Pinpoint the cell where the given text exists, returning its (x, y) midpoint coordinate. 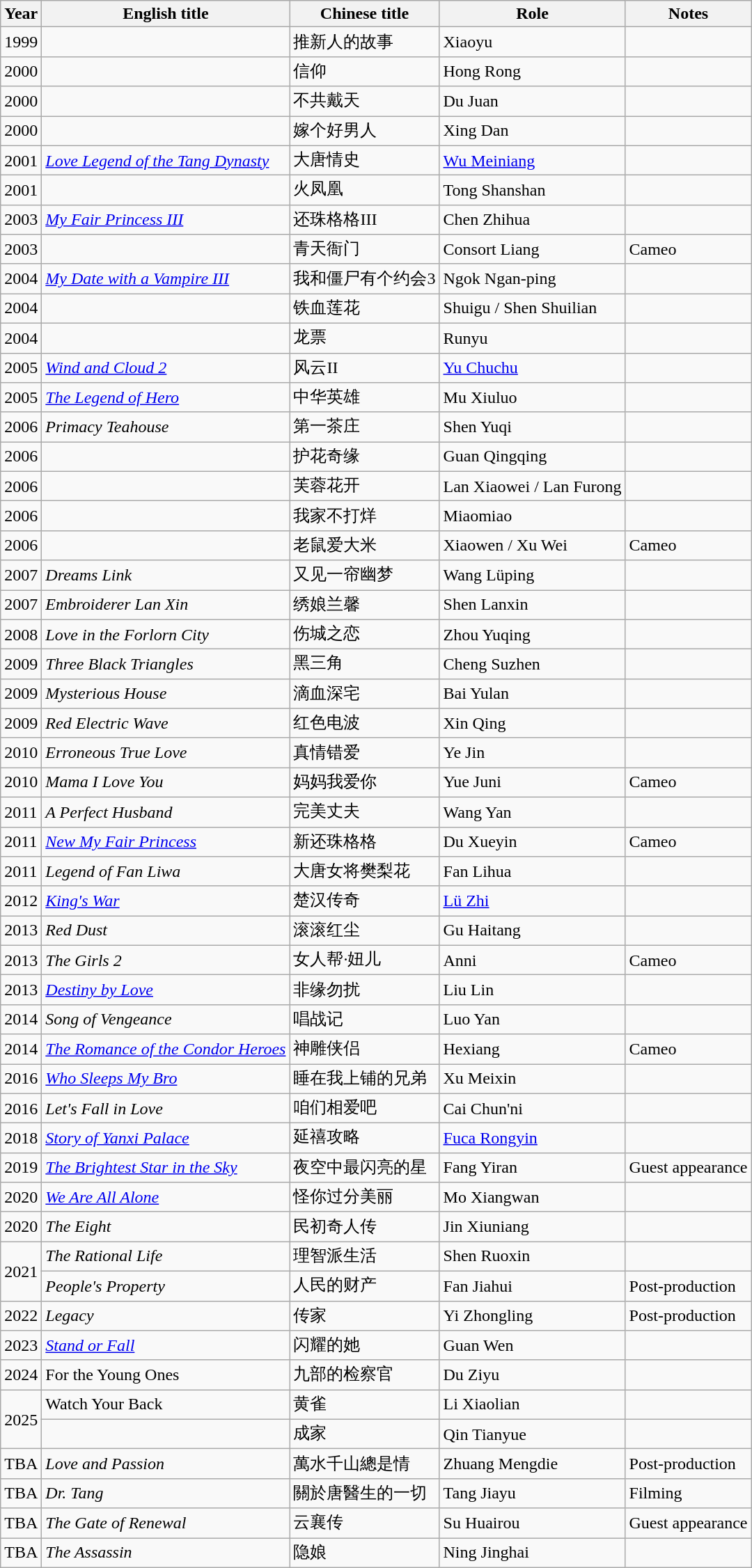
1999 (21, 42)
Ngok Ngan-ping (532, 278)
The Romance of the Condor Heroes (166, 1050)
The Gate of Renewal (166, 1523)
女人帮·妞儿 (365, 960)
Yue Juni (532, 782)
Dreams Link (166, 575)
伤城之恋 (365, 635)
Three Black Triangles (166, 664)
睡在我上铺的兄弟 (365, 1079)
夜空中最闪亮的星 (365, 1168)
The Assassin (166, 1553)
Yu Chuchu (532, 367)
English title (166, 14)
The Legend of Hero (166, 398)
Consort Liang (532, 249)
Bai Yulan (532, 693)
楚汉传奇 (365, 901)
人民的财产 (365, 1286)
滴血深宅 (365, 693)
滚滚红尘 (365, 931)
龙票 (365, 338)
完美丈夫 (365, 811)
Runyu (532, 338)
Guan Wen (532, 1346)
For the Young Ones (166, 1375)
Wind and Cloud 2 (166, 367)
云襄传 (365, 1523)
Yi Zhongling (532, 1315)
2023 (21, 1346)
My Date with a Vampire III (166, 278)
Love and Passion (166, 1464)
New My Fair Princess (166, 842)
Shuigu / Shen Shuilian (532, 309)
Song of Vengeance (166, 1019)
Love Legend of the Tang Dynasty (166, 160)
理智派生活 (365, 1257)
Su Huairou (532, 1523)
Lan Xiaowei / Lan Furong (532, 486)
黑三角 (365, 664)
2021 (21, 1271)
Chinese title (365, 14)
第一茶庄 (365, 427)
Filming (688, 1494)
唱战记 (365, 1019)
We Are All Alone (166, 1197)
非缘勿扰 (365, 990)
Mama I Love You (166, 782)
Legacy (166, 1315)
延禧攻略 (365, 1139)
Mysterious House (166, 693)
Fan Lihua (532, 871)
我和僵尸有个约会3 (365, 278)
护花奇缘 (365, 457)
Du Juan (532, 102)
咱们相爱吧 (365, 1108)
關於唐醫生的一切 (365, 1494)
成家 (365, 1434)
Zhou Yuqing (532, 635)
Fuca Rongyin (532, 1139)
Ning Jinghai (532, 1553)
Xiaowen / Xu Wei (532, 546)
Wang Lüping (532, 575)
Story of Yanxi Palace (166, 1139)
Chen Zhihua (532, 220)
嫁个好男人 (365, 131)
Embroiderer Lan Xin (166, 605)
2025 (21, 1420)
风云II (365, 367)
Legend of Fan Liwa (166, 871)
Tang Jiayu (532, 1494)
闪耀的她 (365, 1346)
A Perfect Husband (166, 811)
Wang Yan (532, 811)
Ye Jin (532, 753)
Du Ziyu (532, 1375)
Fang Yiran (532, 1168)
Cheng Suzhen (532, 664)
Love in the Forlorn City (166, 635)
又见一帘幽梦 (365, 575)
Year (21, 14)
Hexiang (532, 1050)
Red Electric Wave (166, 724)
Primacy Teahouse (166, 427)
老鼠爱大米 (365, 546)
Xiaoyu (532, 42)
九部的检察官 (365, 1375)
怪你过分美丽 (365, 1197)
Who Sleeps My Bro (166, 1079)
People's Property (166, 1286)
推新人的故事 (365, 42)
King's War (166, 901)
Li Xiaolian (532, 1404)
Miaomiao (532, 516)
Qin Tianyue (532, 1434)
芙蓉花开 (365, 486)
Shen Yuqi (532, 427)
Notes (688, 14)
我家不打烊 (365, 516)
The Eight (166, 1226)
神雕侠侣 (365, 1050)
大唐情史 (365, 160)
Luo Yan (532, 1019)
Anni (532, 960)
妈妈我爱你 (365, 782)
隐娘 (365, 1553)
新还珠格格 (365, 842)
绣娘兰馨 (365, 605)
Xing Dan (532, 131)
2019 (21, 1168)
The Girls 2 (166, 960)
My Fair Princess III (166, 220)
Mo Xiangwan (532, 1197)
Tong Shanshan (532, 191)
大唐女将樊梨花 (365, 871)
真情错爱 (365, 753)
黄雀 (365, 1404)
中华英雄 (365, 398)
铁血莲花 (365, 309)
红色电波 (365, 724)
Cai Chun'ni (532, 1108)
Role (532, 14)
民初奇人传 (365, 1226)
Shen Lanxin (532, 605)
Let's Fall in Love (166, 1108)
Stand or Fall (166, 1346)
Shen Ruoxin (532, 1257)
火凤凰 (365, 191)
2022 (21, 1315)
Jin Xiuniang (532, 1226)
萬水千山總是情 (365, 1464)
The Brightest Star in the Sky (166, 1168)
信仰 (365, 71)
Xin Qing (532, 724)
Zhuang Mengdie (532, 1464)
Wu Meiniang (532, 160)
Dr. Tang (166, 1494)
不共戴天 (365, 102)
2024 (21, 1375)
Du Xueyin (532, 842)
Destiny by Love (166, 990)
Mu Xiuluo (532, 398)
Gu Haitang (532, 931)
Red Dust (166, 931)
Fan Jiahui (532, 1286)
Xu Meixin (532, 1079)
Hong Rong (532, 71)
还珠格格III (365, 220)
2018 (21, 1139)
2008 (21, 635)
Guan Qingqing (532, 457)
Watch Your Back (166, 1404)
青天衙门 (365, 249)
Lü Zhi (532, 901)
Liu Lin (532, 990)
传家 (365, 1315)
2012 (21, 901)
Erroneous True Love (166, 753)
The Rational Life (166, 1257)
